Identify which cell holds the provided text, then report its (x, y) central coordinate. 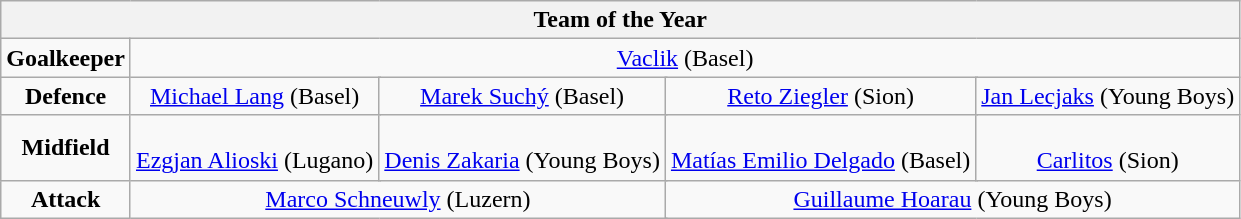
Team of the Year (620, 20)
Guillaume Hoarau (Young Boys) (952, 199)
Matías Emilio Delgado (Basel) (820, 148)
Marek Suchý (Basel) (522, 96)
Denis Zakaria (Young Boys) (522, 148)
Defence (66, 96)
Reto Ziegler (Sion) (820, 96)
Goalkeeper (66, 58)
Carlitos (Sion) (1108, 148)
Vaclik (Basel) (684, 58)
Ezgjan Alioski (Lugano) (254, 148)
Michael Lang (Basel) (254, 96)
Attack (66, 199)
Marco Schneuwly (Luzern) (398, 199)
Jan Lecjaks (Young Boys) (1108, 96)
Midfield (66, 148)
